Identify which cell holds the provided text, then report its (X, Y) central coordinate. 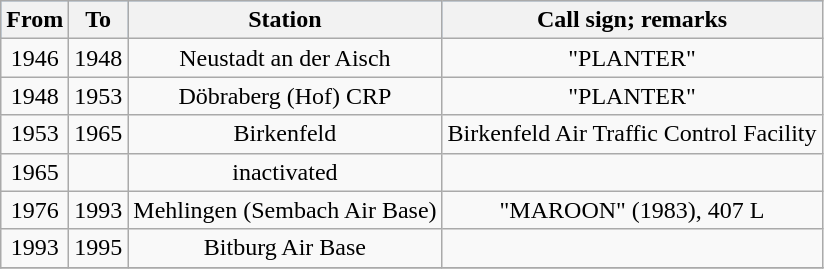
Neustadt an der Aisch (285, 58)
1946 (35, 58)
Döbraberg (Hof) CRP (285, 96)
inactivated (285, 172)
To (98, 20)
Birkenfeld (285, 134)
Birkenfeld Air Traffic Control Facility (632, 134)
From (35, 20)
1976 (35, 210)
Mehlingen (Sembach Air Base) (285, 210)
Call sign; remarks (632, 20)
1995 (98, 248)
Bitburg Air Base (285, 248)
Station (285, 20)
"MAROON" (1983), 407 L (632, 210)
